Locate the cell with the specified text and output its [X, Y] center coordinate. 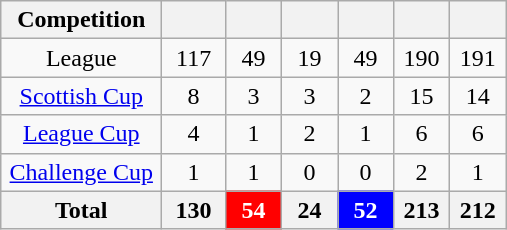
Scottish Cup [82, 96]
League Cup [82, 134]
15 [422, 96]
52 [366, 210]
4 [194, 134]
Challenge Cup [82, 172]
Total [82, 210]
130 [194, 210]
191 [478, 58]
54 [253, 210]
League [82, 58]
24 [309, 210]
213 [422, 210]
Competition [82, 20]
190 [422, 58]
8 [194, 96]
212 [478, 210]
14 [478, 96]
117 [194, 58]
19 [309, 58]
